For the text-containing cell, return its midpoint in (x, y) coordinate format. 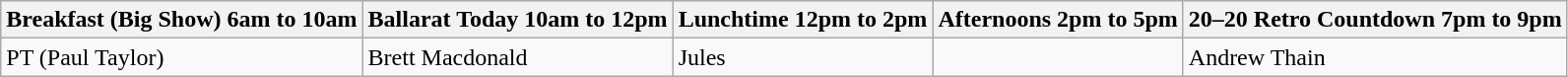
PT (Paul Taylor) (181, 57)
Lunchtime 12pm to 2pm (803, 20)
Jules (803, 57)
Andrew Thain (1375, 57)
Ballarat Today 10am to 12pm (518, 20)
20–20 Retro Countdown 7pm to 9pm (1375, 20)
Brett Macdonald (518, 57)
Afternoons 2pm to 5pm (1058, 20)
Breakfast (Big Show) 6am to 10am (181, 20)
